Output the (x, y) coordinate of the center of the cell containing the given text.  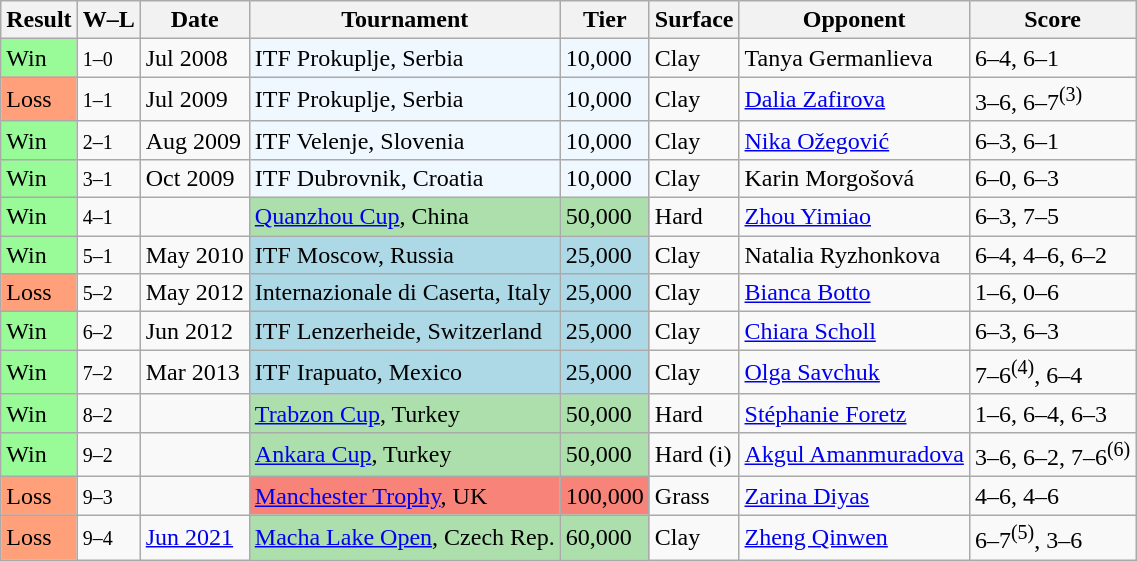
6–3, 7–5 (1052, 217)
Oct 2009 (194, 178)
Jun 2012 (194, 331)
Grass (694, 496)
Jun 2021 (194, 538)
60,000 (604, 538)
Zhou Yimiao (854, 217)
7–6(4), 6–4 (1052, 372)
Karin Morgošová (854, 178)
6–7(5), 3–6 (1052, 538)
6–4, 6–1 (1052, 58)
9–2 (108, 454)
May 2012 (194, 293)
6–2 (108, 331)
6–4, 4–6, 6–2 (1052, 255)
ITF Dubrovnik, Croatia (404, 178)
6–0, 6–3 (1052, 178)
1–6, 6–4, 6–3 (1052, 413)
Hard (i) (694, 454)
Olga Savchuk (854, 372)
100,000 (604, 496)
9–4 (108, 538)
Chiara Scholl (854, 331)
Zarina Diyas (854, 496)
Jul 2009 (194, 100)
8–2 (108, 413)
Stéphanie Foretz (854, 413)
Surface (694, 20)
3–6, 6–7(3) (1052, 100)
5–2 (108, 293)
ITF Velenje, Slovenia (404, 140)
Dalia Zafirova (854, 100)
Date (194, 20)
Opponent (854, 20)
Jul 2008 (194, 58)
Akgul Amanmuradova (854, 454)
5–1 (108, 255)
Tier (604, 20)
Tanya Germanlieva (854, 58)
Internazionale di Caserta, Italy (404, 293)
Ankara Cup, Turkey (404, 454)
Score (1052, 20)
1–6, 0–6 (1052, 293)
3–1 (108, 178)
Aug 2009 (194, 140)
Nika Ožegović (854, 140)
Result (39, 20)
6–3, 6–1 (1052, 140)
Tournament (404, 20)
9–3 (108, 496)
Manchester Trophy, UK (404, 496)
4–1 (108, 217)
Zheng Qinwen (854, 538)
7–2 (108, 372)
Macha Lake Open, Czech Rep. (404, 538)
1–0 (108, 58)
4–6, 4–6 (1052, 496)
ITF Irapuato, Mexico (404, 372)
W–L (108, 20)
6–3, 6–3 (1052, 331)
ITF Lenzerheide, Switzerland (404, 331)
1–1 (108, 100)
ITF Moscow, Russia (404, 255)
Natalia Ryzhonkova (854, 255)
2–1 (108, 140)
3–6, 6–2, 7–6(6) (1052, 454)
May 2010 (194, 255)
Bianca Botto (854, 293)
Quanzhou Cup, China (404, 217)
Trabzon Cup, Turkey (404, 413)
Mar 2013 (194, 372)
